Locate the cell with the specified text and output its [x, y] center coordinate. 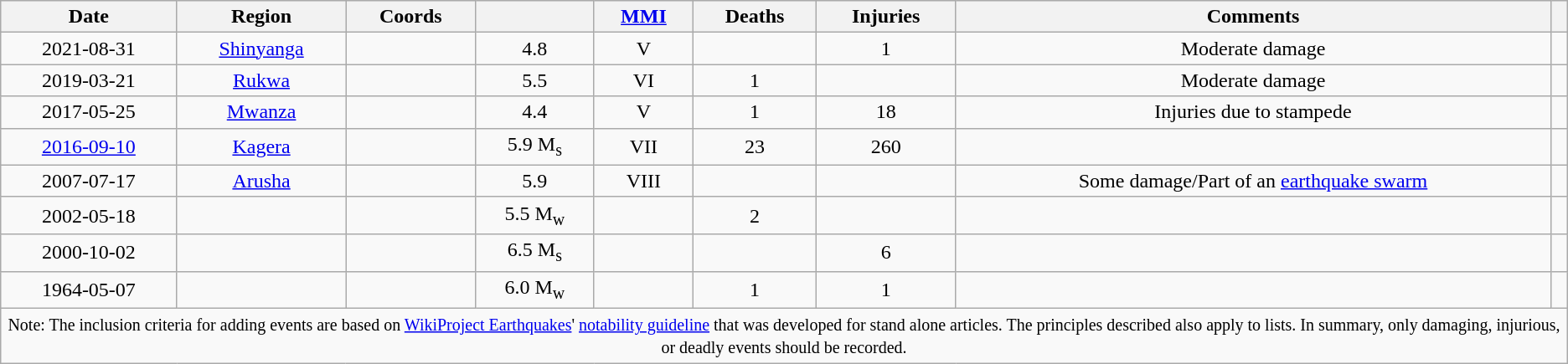
6 [886, 253]
2016-09-10 [89, 146]
Some damage/Part of an earthquake swarm [1253, 181]
5.5 [534, 80]
Shinyanga [261, 49]
Kagera [261, 146]
5.5 Mw [534, 215]
Rukwa [261, 80]
MMI [643, 17]
2 [756, 215]
Deaths [756, 17]
5.9 [534, 181]
1964-05-07 [89, 290]
VI [643, 80]
2000-10-02 [89, 253]
Coords [410, 17]
6.0 Mw [534, 290]
Region [261, 17]
4.4 [534, 112]
Injuries due to stampede [1253, 112]
2017-05-25 [89, 112]
18 [886, 112]
Arusha [261, 181]
VII [643, 146]
Mwanza [261, 112]
260 [886, 146]
2007-07-17 [89, 181]
23 [756, 146]
4.8 [534, 49]
2019-03-21 [89, 80]
2002-05-18 [89, 215]
Date [89, 17]
Injuries [886, 17]
Comments [1253, 17]
VIII [643, 181]
2021-08-31 [89, 49]
6.5 Ms [534, 253]
5.9 Ms [534, 146]
